From the cell containing the given text, extract its center point as (x, y) coordinate. 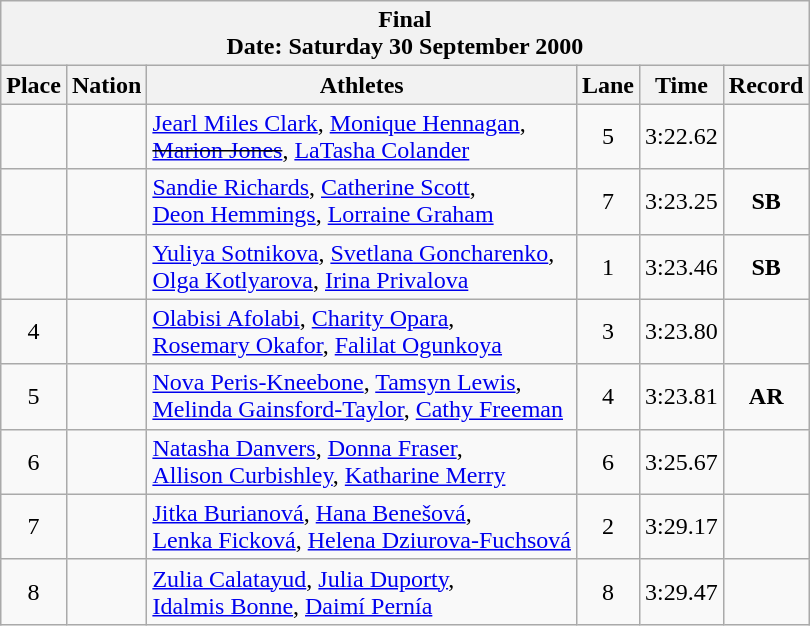
Jitka Burianová, Hana Benešová,Lenka Ficková, Helena Dziurova-Fuchsová (362, 526)
Jearl Miles Clark, Monique Hennagan,Marion Jones, LaTasha Colander (362, 136)
3:29.17 (682, 526)
3:23.81 (682, 396)
3:23.25 (682, 202)
Yuliya Sotnikova, Svetlana Goncharenko,Olga Kotlyarova, Irina Privalova (362, 266)
Record (766, 85)
1 (608, 266)
3 (608, 332)
3:23.46 (682, 266)
Zulia Calatayud, Julia Duporty,Idalmis Bonne, Daimí Pernía (362, 592)
Athletes (362, 85)
3:25.67 (682, 462)
Nova Peris-Kneebone, Tamsyn Lewis,Melinda Gainsford-Taylor, Cathy Freeman (362, 396)
Lane (608, 85)
3:23.80 (682, 332)
2 (608, 526)
Sandie Richards, Catherine Scott,Deon Hemmings, Lorraine Graham (362, 202)
3:29.47 (682, 592)
Olabisi Afolabi, Charity Opara,Rosemary Okafor, Falilat Ogunkoya (362, 332)
AR (766, 396)
3:22.62 (682, 136)
Final Date: Saturday 30 September 2000 (405, 34)
Nation (106, 85)
Time (682, 85)
Natasha Danvers, Donna Fraser,Allison Curbishley, Katharine Merry (362, 462)
Place (34, 85)
